Scan for the cell matching the given text and deliver its [x, y] coordinate at center. 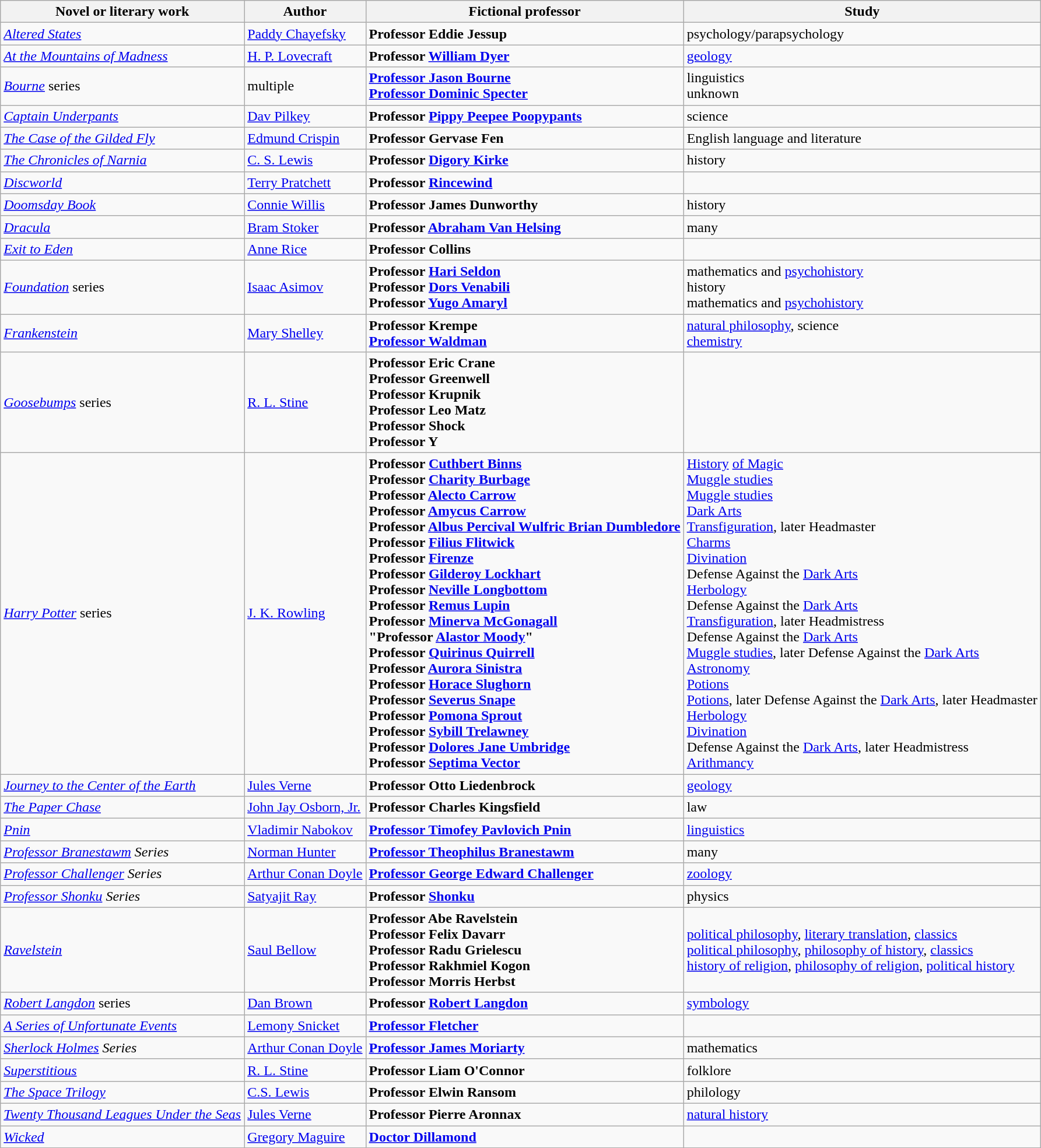
Pnin [122, 830]
A Series of Unfortunate Events [122, 1026]
philology [862, 1092]
Journey to the Center of the Earth [122, 785]
symbology [862, 1003]
Lemony Snicket [305, 1026]
Professor Pierre Aronnax [525, 1114]
Saul Bellow [305, 950]
Professor Gervase Fen [525, 138]
Mary Shelley [305, 332]
Superstitious [122, 1070]
Professor George Edward Challenger [525, 874]
At the Mountains of Madness [122, 56]
C.S. Lewis [305, 1092]
Vladimir Nabokov [305, 830]
folklore [862, 1070]
physics [862, 896]
Professor Liam O'Connor [525, 1070]
Professor James Dunworthy [525, 205]
C. S. Lewis [305, 160]
Study [862, 12]
Professor Collins [525, 249]
John Jay Osborn, Jr. [305, 808]
Exit to Eden [122, 249]
Professor Fletcher [525, 1026]
Edmund Crispin [305, 138]
Professor Theophilus Branestawm [525, 852]
Professor Challenger Series [122, 874]
Satyajit Ray [305, 896]
Professor Jason BourneProfessor Dominic Specter [525, 86]
linguistics [862, 830]
natural history [862, 1114]
Professor Elwin Ransom [525, 1092]
multiple [305, 86]
law [862, 808]
Altered States [122, 34]
Professor Rincewind [525, 182]
Doomsday Book [122, 205]
Sherlock Holmes Series [122, 1048]
Frankenstein [122, 332]
Professor Otto Liedenbrock [525, 785]
Discworld [122, 182]
Dracula [122, 227]
Professor KrempeProfessor Waldman [525, 332]
J. K. Rowling [305, 613]
Robert Langdon series [122, 1003]
Professor William Dyer [525, 56]
Connie Willis [305, 205]
Captain Underpants [122, 116]
mathematics and psychohistoryhistorymathematics and psychohistory [862, 287]
Doctor Dillamond [525, 1136]
Professor Eric CraneProfessor GreenwellProfessor KrupnikProfessor Leo MatzProfessor ShockProfessor Y [525, 402]
Professor Robert Langdon [525, 1003]
Fictional professor [525, 12]
Professor Pippy Peepee Poopypants [525, 116]
Dan Brown [305, 1003]
Bram Stoker [305, 227]
The Paper Chase [122, 808]
Professor Eddie Jessup [525, 34]
Professor Shonku Series [122, 896]
Paddy Chayefsky [305, 34]
Anne Rice [305, 249]
Gregory Maguire [305, 1136]
Dav Pilkey [305, 116]
Professor James Moriarty [525, 1048]
H. P. Lovecraft [305, 56]
Harry Potter series [122, 613]
Goosebumps series [122, 402]
Twenty Thousand Leagues Under the Seas [122, 1114]
natural philosophy, sciencechemistry [862, 332]
Foundation series [122, 287]
The Case of the Gilded Fly [122, 138]
The Chronicles of Narnia [122, 160]
Ravelstein [122, 950]
science [862, 116]
Professor Charles Kingsfield [525, 808]
Professor Hari SeldonProfessor Dors VenabiliProfessor Yugo Amaryl [525, 287]
Professor Shonku [525, 896]
mathematics [862, 1048]
Professor Timofey Pavlovich Pnin [525, 830]
Terry Pratchett [305, 182]
psychology/parapsychology [862, 34]
Professor Branestawm Series [122, 852]
Author [305, 12]
Norman Hunter [305, 852]
Professor Abraham Van Helsing [525, 227]
linguisticsunknown [862, 86]
zoology [862, 874]
Professor Abe RavelsteinProfessor Felix DavarrProfessor Radu GrielescuProfessor Rakhmiel KogonProfessor Morris Herbst [525, 950]
Novel or literary work [122, 12]
Isaac Asimov [305, 287]
Wicked [122, 1136]
The Space Trilogy [122, 1092]
Professor Digory Kirke [525, 160]
Bourne series [122, 86]
English language and literature [862, 138]
